Locate the cell with the specified text and output its [X, Y] center coordinate. 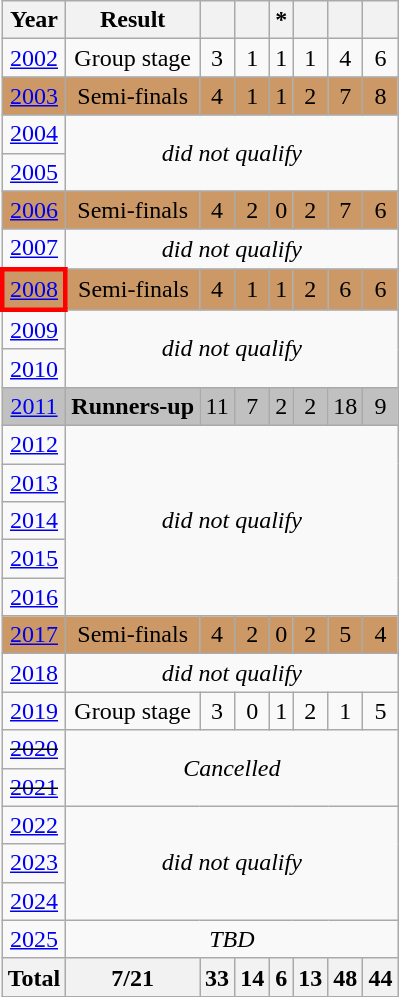
2011 [34, 406]
* [282, 20]
Total [34, 977]
8 [380, 96]
Result [133, 20]
18 [346, 406]
2010 [34, 368]
2012 [34, 444]
Runners-up [133, 406]
2005 [34, 172]
2013 [34, 483]
Year [34, 20]
13 [310, 977]
2006 [34, 210]
2019 [34, 711]
2009 [34, 330]
TBD [232, 939]
2007 [34, 249]
7/21 [133, 977]
11 [218, 406]
2015 [34, 559]
2022 [34, 825]
2004 [34, 134]
Cancelled [232, 768]
48 [346, 977]
9 [380, 406]
2025 [34, 939]
44 [380, 977]
2014 [34, 521]
2024 [34, 901]
2020 [34, 749]
2016 [34, 597]
2002 [34, 58]
2017 [34, 635]
2008 [34, 290]
2003 [34, 96]
2018 [34, 673]
2023 [34, 863]
14 [252, 977]
2021 [34, 787]
33 [218, 977]
